Detect which cell encompasses the target text, then output its [X, Y] center coordinate. 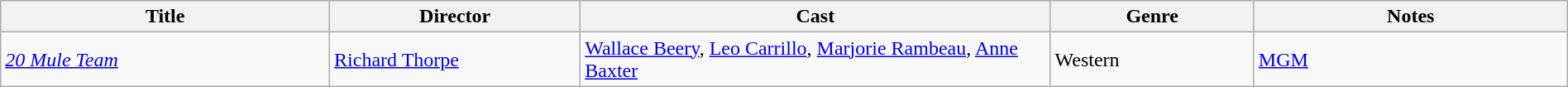
Director [455, 17]
Wallace Beery, Leo Carrillo, Marjorie Rambeau, Anne Baxter [815, 60]
MGM [1411, 60]
Western [1152, 60]
Notes [1411, 17]
Title [165, 17]
Richard Thorpe [455, 60]
Cast [815, 17]
20 Mule Team [165, 60]
Genre [1152, 17]
